Identify which cell holds the provided text, then report its [X, Y] central coordinate. 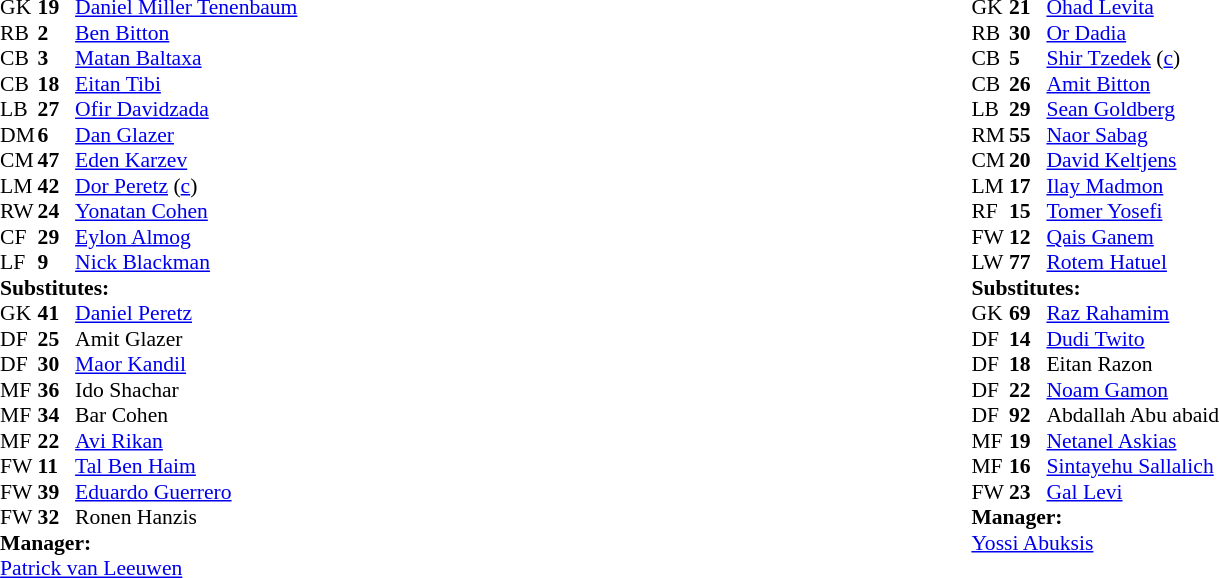
Ido Shachar [186, 390]
2 [57, 33]
LF [19, 263]
RM [990, 135]
Dudi Twito [1132, 339]
Avi Rikan [186, 441]
39 [57, 492]
14 [1028, 339]
Daniel Peretz [186, 313]
RW [19, 211]
Gal Levi [1132, 492]
Yonatan Cohen [186, 211]
Yossi Abuksis [1095, 543]
23 [1028, 492]
Ofir Davidzada [186, 109]
9 [57, 263]
20 [1028, 161]
Sintayehu Sallalich [1132, 467]
Qais Ganem [1132, 237]
Maor Kandil [186, 365]
LW [990, 263]
12 [1028, 237]
David Keltjens [1132, 161]
34 [57, 415]
42 [57, 186]
16 [1028, 467]
Matan Baltaxa [186, 59]
92 [1028, 415]
RF [990, 211]
Or Dadia [1132, 33]
Amit Glazer [186, 339]
25 [57, 339]
24 [57, 211]
Ronen Hanzis [186, 517]
Rotem Hatuel [1132, 263]
55 [1028, 135]
47 [57, 161]
26 [1028, 84]
Eylon Almog [186, 237]
19 [1028, 441]
36 [57, 390]
Eitan Razon [1132, 365]
Amit Bitton [1132, 84]
Raz Rahamim [1132, 313]
Naor Sabag [1132, 135]
Bar Cohen [186, 415]
Tal Ben Haim [186, 467]
DM [19, 135]
Eduardo Guerrero [186, 492]
77 [1028, 263]
27 [57, 109]
CF [19, 237]
15 [1028, 211]
5 [1028, 59]
11 [57, 467]
Eden Karzev [186, 161]
32 [57, 517]
Ilay Madmon [1132, 186]
Dor Peretz (c) [186, 186]
6 [57, 135]
17 [1028, 186]
Ben Bitton [186, 33]
Shir Tzedek (c) [1132, 59]
69 [1028, 313]
Sean Goldberg [1132, 109]
Netanel Askias [1132, 441]
Dan Glazer [186, 135]
Noam Gamon [1132, 390]
Eitan Tibi [186, 84]
3 [57, 59]
Nick Blackman [186, 263]
Tomer Yosefi [1132, 211]
41 [57, 313]
Abdallah Abu abaid [1132, 415]
